Scan for the cell matching the given text and deliver its [x, y] coordinate at center. 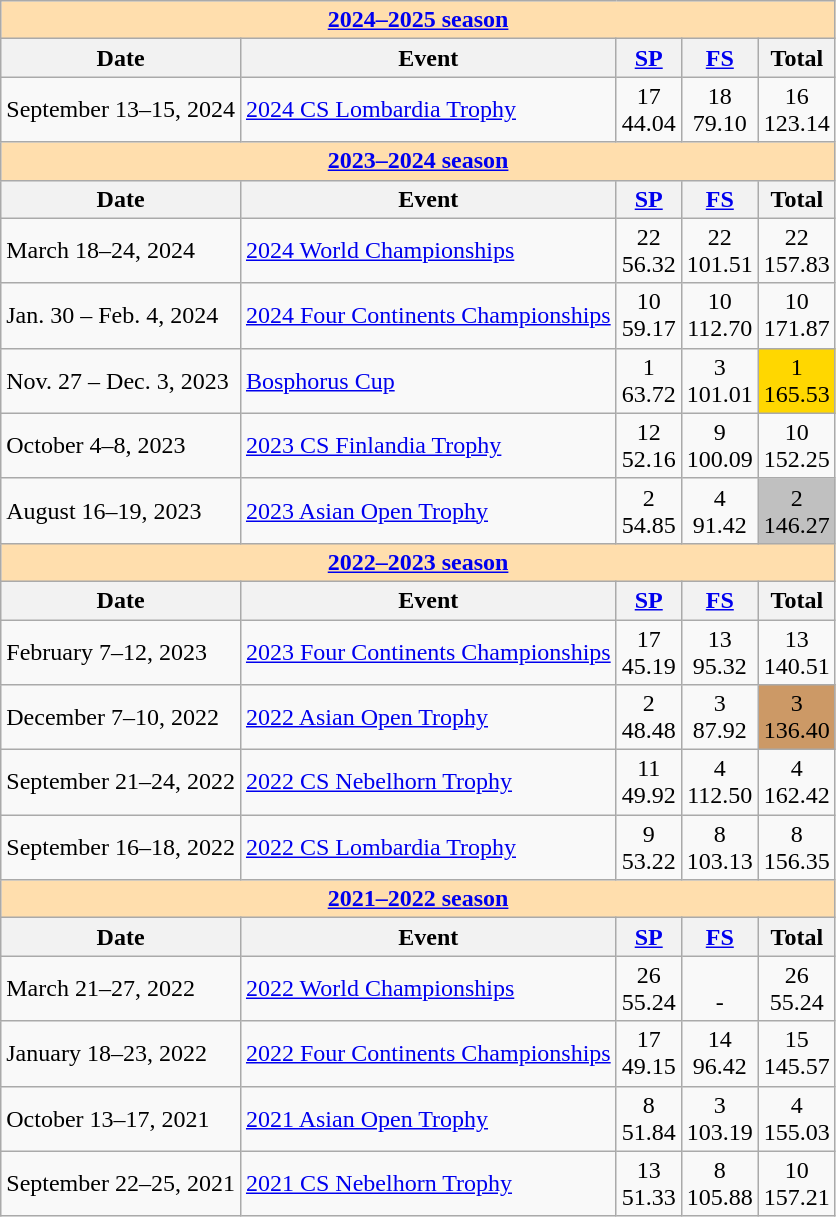
2023–2024 season [418, 161]
March 21–27, 2022 [121, 988]
17 49.15 [648, 1054]
2021–2022 season [418, 899]
1 165.53 [796, 380]
January 18–23, 2022 [121, 1054]
2024 Four Continents Championships [428, 316]
1 63.72 [648, 380]
4 155.03 [796, 1118]
8 103.13 [720, 848]
13 51.33 [648, 1184]
4 91.42 [720, 510]
17 45.19 [648, 652]
2023 Asian Open Trophy [428, 510]
10 157.21 [796, 1184]
March 18–24, 2024 [121, 250]
13 140.51 [796, 652]
15 145.57 [796, 1054]
February 7–12, 2023 [121, 652]
September 16–18, 2022 [121, 848]
10 112.70 [720, 316]
10 171.87 [796, 316]
August 16–19, 2023 [121, 510]
September 13–15, 2024 [121, 110]
2023 Four Continents Championships [428, 652]
2021 CS Nebelhorn Trophy [428, 1184]
2022 Four Continents Championships [428, 1054]
2 146.27 [796, 510]
September 21–24, 2022 [121, 782]
12 52.16 [648, 446]
9 100.09 [720, 446]
2 54.85 [648, 510]
9 53.22 [648, 848]
December 7–10, 2022 [121, 718]
16 123.14 [796, 110]
2024–2025 season [418, 20]
2022 Asian Open Trophy [428, 718]
2022 CS Lombardia Trophy [428, 848]
3 136.40 [796, 718]
3 101.01 [720, 380]
11 49.92 [648, 782]
10 59.17 [648, 316]
October 13–17, 2021 [121, 1118]
September 22–25, 2021 [121, 1184]
2024 World Championships [428, 250]
8 51.84 [648, 1118]
Nov. 27 – Dec. 3, 2023 [121, 380]
2022 World Championships [428, 988]
10 152.25 [796, 446]
3 87.92 [720, 718]
18 79.10 [720, 110]
4 112.50 [720, 782]
8 156.35 [796, 848]
8 105.88 [720, 1184]
22 56.32 [648, 250]
October 4–8, 2023 [121, 446]
22 157.83 [796, 250]
2022–2023 season [418, 562]
13 95.32 [720, 652]
- [720, 988]
22 101.51 [720, 250]
Bosphorus Cup [428, 380]
4 162.42 [796, 782]
2022 CS Nebelhorn Trophy [428, 782]
2023 CS Finlandia Trophy [428, 446]
3 103.19 [720, 1118]
2 48.48 [648, 718]
14 96.42 [720, 1054]
Jan. 30 – Feb. 4, 2024 [121, 316]
17 44.04 [648, 110]
2021 Asian Open Trophy [428, 1118]
2024 CS Lombardia Trophy [428, 110]
